Detect which cell encompasses the target text, then output its (X, Y) center coordinate. 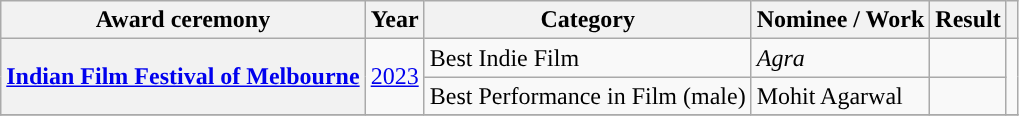
Agra (840, 58)
Result (968, 20)
Indian Film Festival of Melbourne (183, 77)
Mohit Agarwal (840, 96)
2023 (394, 77)
Category (588, 20)
Award ceremony (183, 20)
Best Indie Film (588, 58)
Best Performance in Film (male) (588, 96)
Nominee / Work (840, 20)
Year (394, 20)
